Determine the [X, Y] coordinate at the center of the cell enclosing the given text.  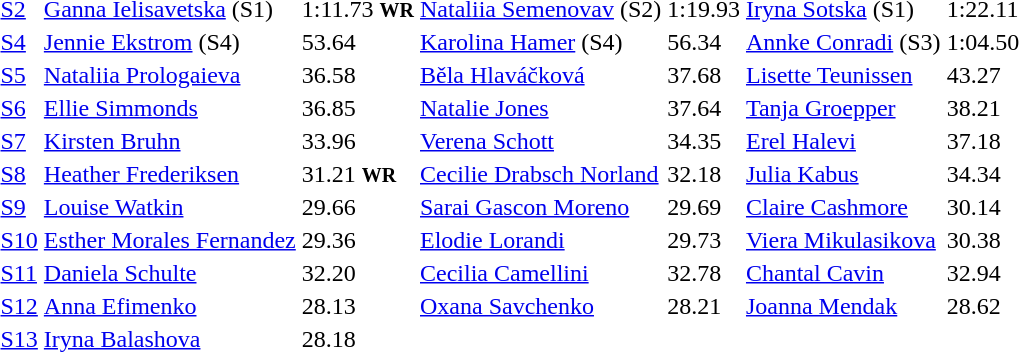
Claire Cashmore [843, 207]
32.78 [704, 273]
56.34 [704, 42]
Kirsten Bruhn [170, 141]
36.85 [358, 108]
37.68 [704, 75]
29.36 [358, 240]
Verena Schott [541, 141]
Julia Kabus [843, 174]
Daniela Schulte [170, 273]
34.35 [704, 141]
29.73 [704, 240]
32.20 [358, 273]
32.18 [704, 174]
36.58 [358, 75]
Elodie Lorandi [541, 240]
Louise Watkin [170, 207]
Cecilia Camellini [541, 273]
Karolina Hamer (S4) [541, 42]
29.66 [358, 207]
Ellie Simmonds [170, 108]
28.13 [358, 306]
Erel Halevi [843, 141]
Sarai Gascon Moreno [541, 207]
29.69 [704, 207]
Cecilie Drabsch Norland [541, 174]
Viera Mikulasikova [843, 240]
53.64 [358, 42]
Heather Frederiksen [170, 174]
Chantal Cavin [843, 273]
Natalie Jones [541, 108]
Anna Efimenko [170, 306]
37.64 [704, 108]
Lisette Teunissen [843, 75]
Joanna Mendak [843, 306]
Jennie Ekstrom (S4) [170, 42]
33.96 [358, 141]
Oxana Savchenko [541, 306]
Esther Morales Fernandez [170, 240]
Běla Hlaváčková [541, 75]
Tanja Groepper [843, 108]
28.21 [704, 306]
Annke Conradi (S3) [843, 42]
Nataliia Prologaieva [170, 75]
31.21 WR [358, 174]
